Detect which cell encompasses the target text, then output its (x, y) center coordinate. 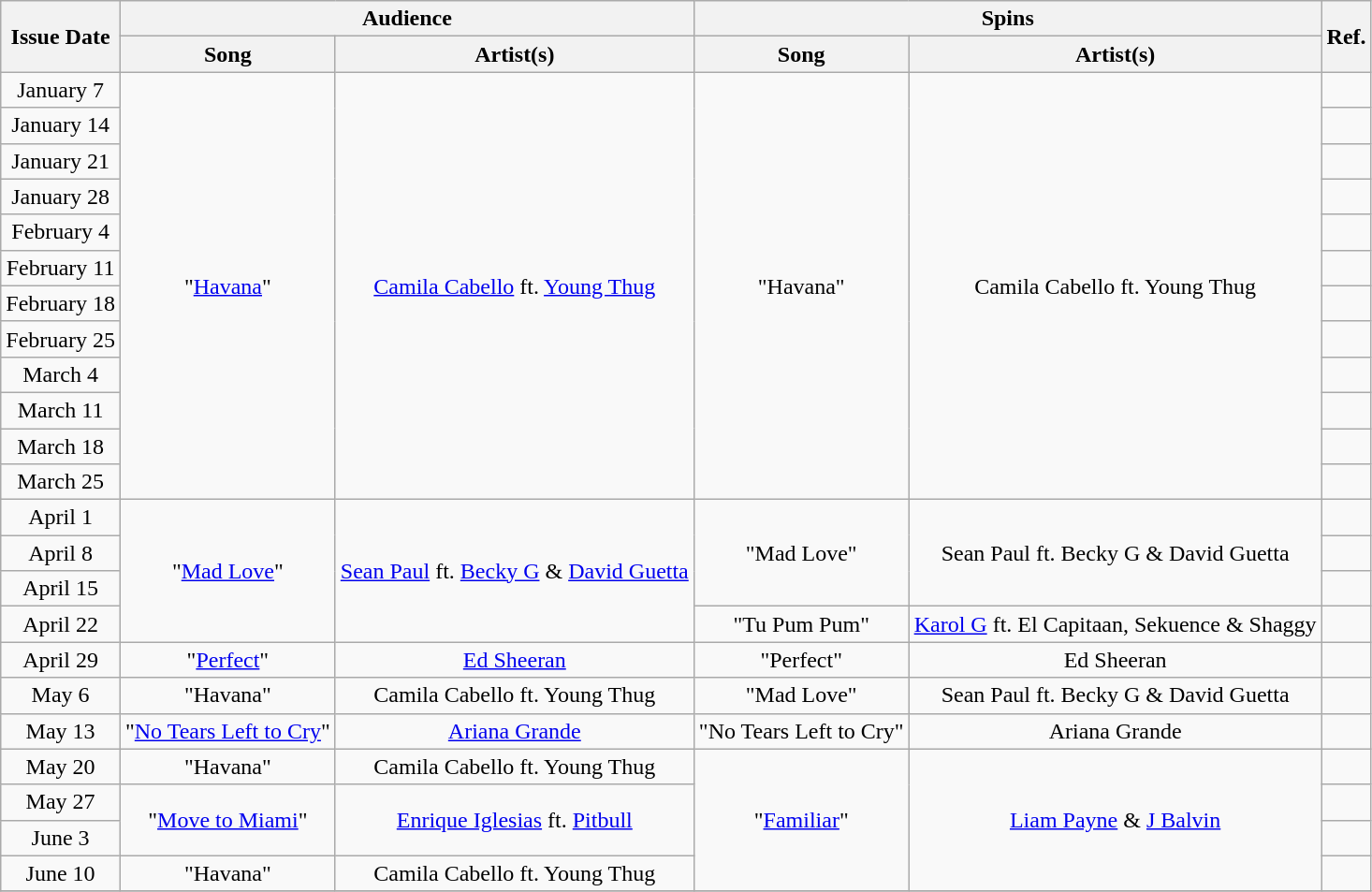
Issue Date (61, 37)
May 20 (61, 767)
January 28 (61, 197)
June 3 (61, 838)
Karol G ft. El Capitaan, Sekuence & Shaggy (1116, 624)
February 25 (61, 339)
June 10 (61, 873)
"Familiar" (801, 820)
Liam Payne & J Balvin (1116, 820)
April 29 (61, 660)
March 25 (61, 482)
January 21 (61, 161)
January 7 (61, 90)
March 18 (61, 446)
February 11 (61, 268)
"Move to Miami" (227, 820)
March 4 (61, 374)
March 11 (61, 410)
Enrique Iglesias ft. Pitbull (515, 820)
Ref. (1346, 37)
May 27 (61, 802)
Audience (406, 19)
February 18 (61, 303)
April 22 (61, 624)
April 8 (61, 553)
May 6 (61, 695)
January 14 (61, 125)
Spins (1007, 19)
April 1 (61, 518)
"Tu Pum Pum" (801, 624)
February 4 (61, 232)
April 15 (61, 589)
May 13 (61, 731)
